From the cell containing the given text, extract its center point as (x, y) coordinate. 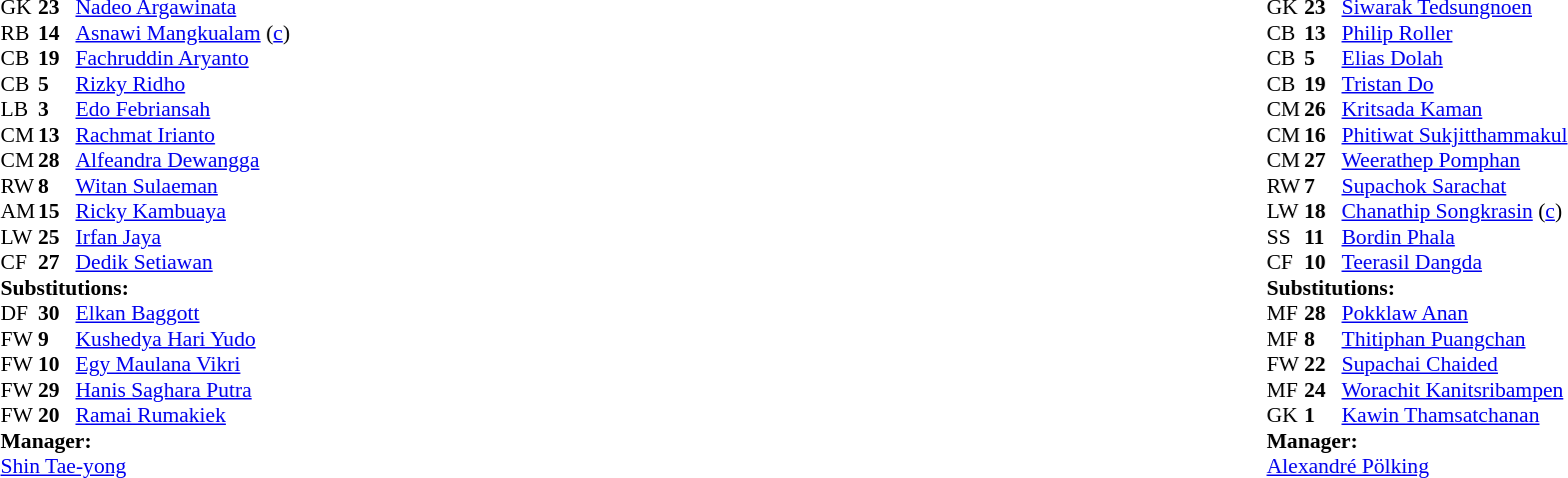
Weerathep Pomphan (1454, 161)
24 (1323, 390)
Asnawi Mangkualam (c) (184, 33)
Teerasil Dangda (1454, 263)
Ricky Kambuaya (184, 211)
Bordin Phala (1454, 237)
Phitiwat Sukjitthammakul (1454, 135)
Thitiphan Puangchan (1454, 339)
25 (57, 237)
30 (57, 313)
Elkan Baggott (184, 313)
Elias Dolah (1454, 59)
Pokklaw Anan (1454, 313)
Supachok Sarachat (1454, 186)
Philip Roller (1454, 33)
GK (1285, 415)
1 (1323, 415)
9 (57, 339)
22 (1323, 365)
Worachit Kanitsribampen (1454, 390)
3 (57, 109)
Egy Maulana Vikri (184, 365)
26 (1323, 109)
16 (1323, 135)
Edo Febriansah (184, 109)
11 (1323, 237)
Supachai Chaided (1454, 365)
7 (1323, 186)
DF (19, 313)
15 (57, 211)
Chanathip Songkrasin (c) (1454, 211)
Irfan Jaya (184, 237)
Kushedya Hari Yudo (184, 339)
AM (19, 211)
Rachmat Irianto (184, 135)
LB (19, 109)
Hanis Saghara Putra (184, 390)
20 (57, 415)
29 (57, 390)
Rizky Ridho (184, 84)
RB (19, 33)
Dedik Setiawan (184, 263)
Witan Sulaeman (184, 186)
Kawin Thamsatchanan (1454, 415)
Kritsada Kaman (1454, 109)
Alfeandra Dewangga (184, 161)
Ramai Rumakiek (184, 415)
Tristan Do (1454, 84)
Fachruddin Aryanto (184, 59)
SS (1285, 237)
14 (57, 33)
18 (1323, 211)
